Search for the cell housing the specified text and yield its (x, y) center coordinate. 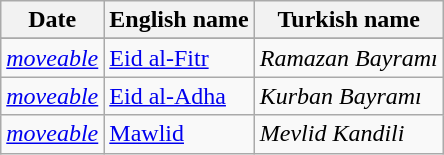
Date (52, 20)
English name (179, 20)
Kurban Bayramı (348, 96)
Eid al-Fitr (179, 58)
Eid al-Adha (179, 96)
Ramazan Bayramı (348, 58)
Mevlid Kandili (348, 134)
Turkish name (348, 20)
Mawlid (179, 134)
